Find where the given text appears and provide that cell's center as [x, y] coordinate. 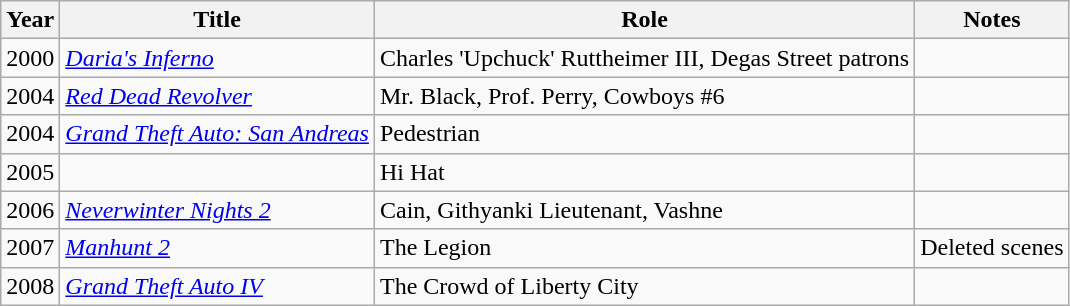
Charles 'Upchuck' Ruttheimer III, Degas Street patrons [644, 58]
Grand Theft Auto IV [218, 286]
2007 [30, 248]
Cain, Githyanki Lieutenant, Vashne [644, 210]
The Crowd of Liberty City [644, 286]
Red Dead Revolver [218, 96]
2005 [30, 172]
Pedestrian [644, 134]
The Legion [644, 248]
Notes [992, 20]
Manhunt 2 [218, 248]
Title [218, 20]
Daria's Inferno [218, 58]
Grand Theft Auto: San Andreas [218, 134]
Neverwinter Nights 2 [218, 210]
Hi Hat [644, 172]
2006 [30, 210]
2000 [30, 58]
Mr. Black, Prof. Perry, Cowboys #6 [644, 96]
Role [644, 20]
2008 [30, 286]
Deleted scenes [992, 248]
Year [30, 20]
